Find where the given text appears and provide that cell's center as [x, y] coordinate. 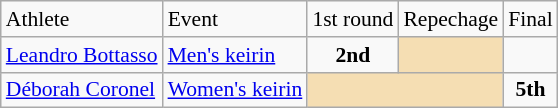
5th [530, 90]
Event [236, 19]
Déborah Coronel [82, 90]
Men's keirin [236, 55]
Leandro Bottasso [82, 55]
Final [530, 19]
Athlete [82, 19]
1st round [352, 19]
Women's keirin [236, 90]
2nd [352, 55]
Repechage [450, 19]
